Provide the (x, y) coordinate of the cell's center where the given text is located.  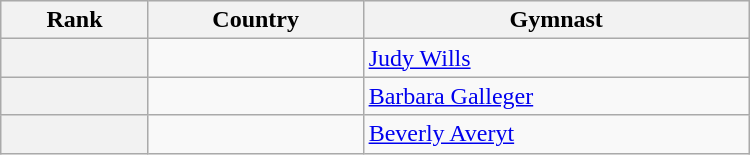
Barbara Galleger (556, 96)
Beverly Averyt (556, 134)
Judy Wills (556, 58)
Country (256, 20)
Gymnast (556, 20)
Rank (74, 20)
